Return the (x, y) coordinate for the center point of the cell that contains the specified text.  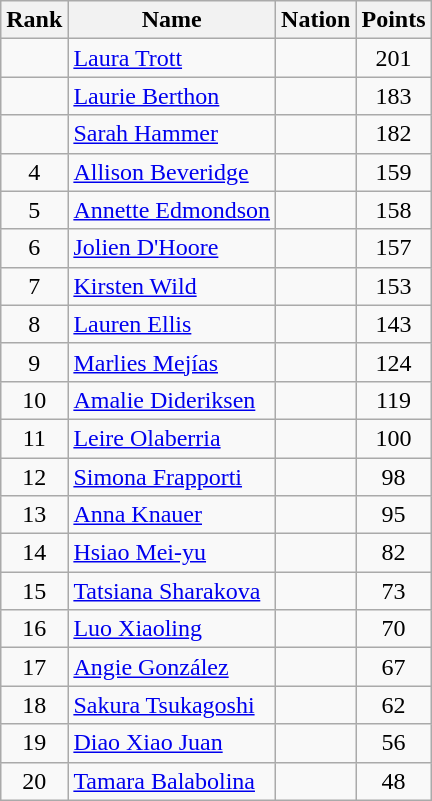
14 (34, 553)
Rank (34, 20)
Diao Xiao Juan (172, 743)
Simona Frapporti (172, 477)
Laura Trott (172, 58)
158 (394, 210)
Laurie Berthon (172, 96)
153 (394, 286)
143 (394, 324)
16 (34, 629)
Nation (316, 20)
4 (34, 172)
Jolien D'Hoore (172, 248)
100 (394, 438)
73 (394, 591)
Sakura Tsukagoshi (172, 705)
6 (34, 248)
Angie González (172, 667)
95 (394, 515)
8 (34, 324)
Marlies Mejías (172, 362)
62 (394, 705)
7 (34, 286)
67 (394, 667)
Allison Beveridge (172, 172)
Tamara Balabolina (172, 781)
48 (394, 781)
9 (34, 362)
Sarah Hammer (172, 134)
Anna Knauer (172, 515)
17 (34, 667)
159 (394, 172)
10 (34, 400)
Name (172, 20)
124 (394, 362)
Lauren Ellis (172, 324)
19 (34, 743)
Tatsiana Sharakova (172, 591)
5 (34, 210)
Luo Xiaoling (172, 629)
Kirsten Wild (172, 286)
18 (34, 705)
12 (34, 477)
157 (394, 248)
Leire Olaberria (172, 438)
Hsiao Mei-yu (172, 553)
Amalie Dideriksen (172, 400)
183 (394, 96)
82 (394, 553)
15 (34, 591)
98 (394, 477)
11 (34, 438)
201 (394, 58)
20 (34, 781)
Annette Edmondson (172, 210)
70 (394, 629)
56 (394, 743)
Points (394, 20)
13 (34, 515)
182 (394, 134)
119 (394, 400)
